Return [X, Y] of the center of cell containing provided text 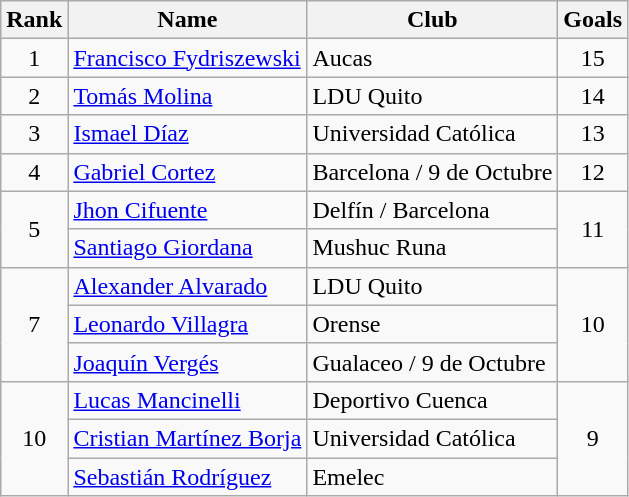
Club [432, 20]
Santiago Giordana [188, 248]
2 [34, 96]
Gualaceo / 9 de Octubre [432, 362]
Rank [34, 20]
Gabriel Cortez [188, 172]
Orense [432, 324]
Goals [593, 20]
15 [593, 58]
Sebastián Rodríguez [188, 477]
11 [593, 229]
12 [593, 172]
Barcelona / 9 de Octubre [432, 172]
Lucas Mancinelli [188, 400]
Aucas [432, 58]
Deportivo Cuenca [432, 400]
5 [34, 229]
Leonardo Villagra [188, 324]
Cristian Martínez Borja [188, 438]
Mushuc Runa [432, 248]
14 [593, 96]
3 [34, 134]
4 [34, 172]
7 [34, 324]
13 [593, 134]
Alexander Alvarado [188, 286]
1 [34, 58]
Delfín / Barcelona [432, 210]
Francisco Fydriszewski [188, 58]
Jhon Cifuente [188, 210]
Joaquín Vergés [188, 362]
Name [188, 20]
Tomás Molina [188, 96]
9 [593, 438]
Emelec [432, 477]
Ismael Díaz [188, 134]
